Extract the [x, y] coordinate from the center of the cell holding the provided text.  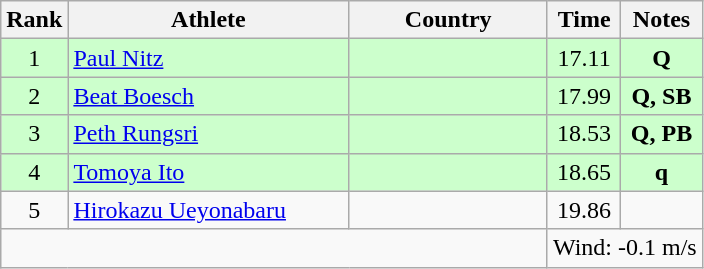
Hirokazu Ueyonabaru [208, 210]
Q, PB [662, 134]
Tomoya Ito [208, 172]
Beat Boesch [208, 96]
17.99 [584, 96]
Rank [34, 20]
Q, SB [662, 96]
Paul Nitz [208, 58]
17.11 [584, 58]
18.65 [584, 172]
3 [34, 134]
2 [34, 96]
1 [34, 58]
Athlete [208, 20]
18.53 [584, 134]
Q [662, 58]
4 [34, 172]
5 [34, 210]
Peth Rungsri [208, 134]
Notes [662, 20]
19.86 [584, 210]
Wind: -0.1 m/s [624, 248]
q [662, 172]
Time [584, 20]
Country [448, 20]
